Provide the [X, Y] coordinate of the cell's center where the given text is located.  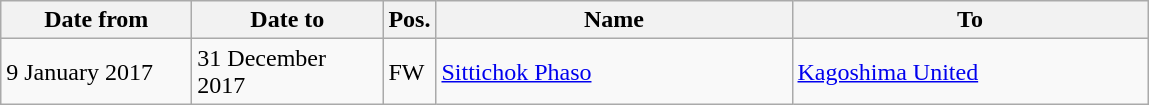
Date from [96, 20]
Kagoshima United [970, 72]
31 December 2017 [288, 72]
Pos. [410, 20]
To [970, 20]
Sittichok Phaso [614, 72]
9 January 2017 [96, 72]
Date to [288, 20]
FW [410, 72]
Name [614, 20]
